Identify which cell holds the provided text, then report its (X, Y) central coordinate. 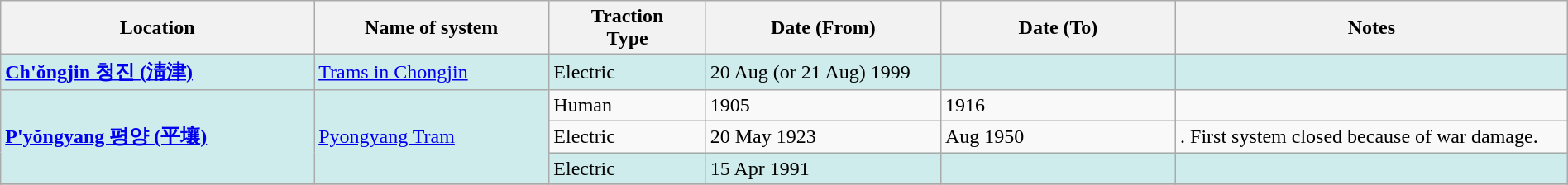
20 Aug (or 21 Aug) 1999 (823, 73)
P'yŏngyang 평양 (平壤) (157, 136)
TractionType (627, 28)
Trams in Chongjin (432, 73)
20 May 1923 (823, 136)
Pyongyang Tram (432, 136)
Location (157, 28)
1905 (823, 105)
Date (From) (823, 28)
Human (627, 105)
Aug 1950 (1058, 136)
Date (To) (1058, 28)
Notes (1372, 28)
. First system closed because of war damage. (1372, 136)
Ch'ŏngjin 청진 (淸津) (157, 73)
15 Apr 1991 (823, 168)
1916 (1058, 105)
Name of system (432, 28)
